Pinpoint the cell where the given text exists, returning its (x, y) midpoint coordinate. 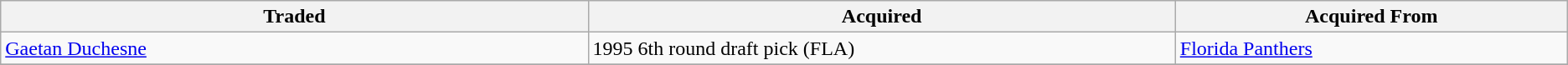
1995 6th round draft pick (FLA) (881, 48)
Acquired (881, 17)
Traded (295, 17)
Florida Panthers (1371, 48)
Gaetan Duchesne (295, 48)
Acquired From (1371, 17)
